Search for the cell housing the specified text and yield its (X, Y) center coordinate. 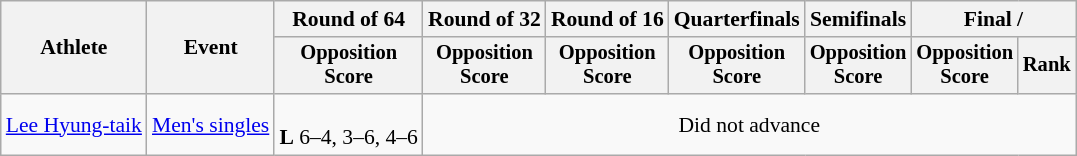
Did not advance (750, 124)
Final / (993, 19)
Event (210, 48)
Rank (1047, 66)
Round of 64 (348, 19)
Lee Hyung-taik (74, 124)
Round of 32 (484, 19)
Men's singles (210, 124)
Quarterfinals (737, 19)
Semifinals (858, 19)
L 6–4, 3–6, 4–6 (348, 124)
Athlete (74, 48)
Round of 16 (608, 19)
